Scan for the cell matching the given text and deliver its [X, Y] coordinate at center. 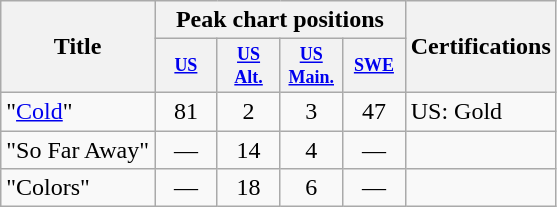
81 [186, 111]
4 [312, 150]
14 [248, 150]
US [186, 66]
3 [312, 111]
"So Far Away" [78, 150]
USMain. [312, 66]
18 [248, 188]
"Colors" [78, 188]
2 [248, 111]
USAlt. [248, 66]
6 [312, 188]
Title [78, 47]
Certifications [480, 47]
SWE [374, 66]
US: Gold [480, 111]
47 [374, 111]
"Cold" [78, 111]
Peak chart positions [280, 20]
